Locate the cell with the specified text and output its (x, y) center coordinate. 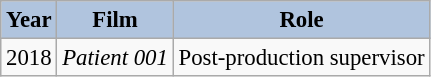
Film (115, 20)
Role (302, 20)
Post-production supervisor (302, 58)
2018 (29, 58)
Year (29, 20)
Patient 001 (115, 58)
